Find where the given text appears and provide that cell's center as (x, y) coordinate. 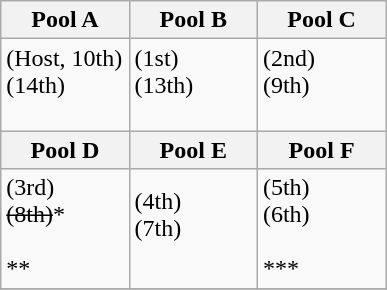
(1st) (13th) (193, 85)
(4th) (7th) (193, 228)
(2nd) (9th) (321, 85)
Pool D (65, 150)
(3rd) (8th)* ** (65, 228)
Pool F (321, 150)
Pool A (65, 20)
Pool B (193, 20)
Pool E (193, 150)
(Host, 10th) (14th) (65, 85)
Pool C (321, 20)
(5th) (6th) *** (321, 228)
